Return the [X, Y] coordinate for the center point of the cell that contains the specified text.  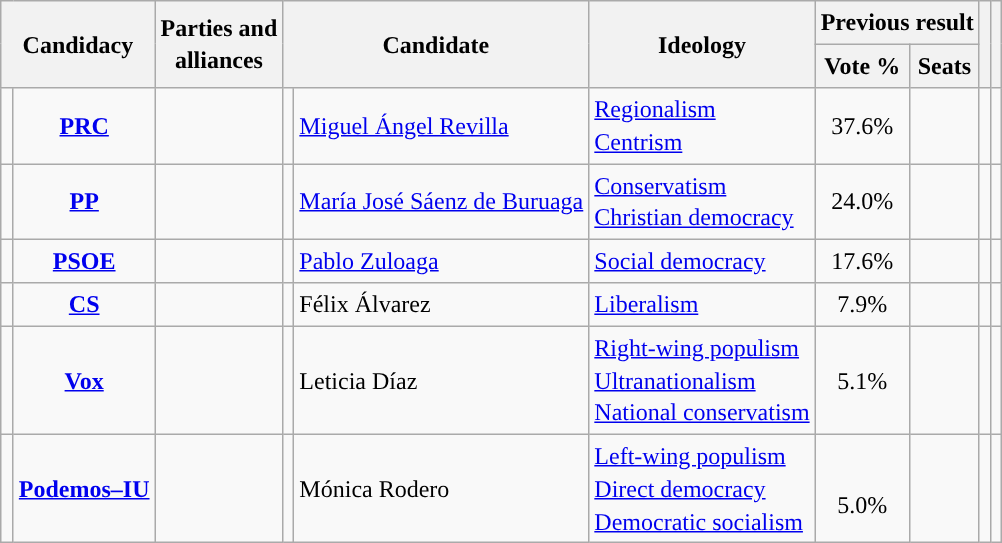
Previous result [897, 22]
7.9% [862, 304]
RegionalismCentrism [702, 126]
5.0% [862, 488]
CS [84, 304]
24.0% [862, 202]
Seats [944, 66]
Podemos–IU [84, 488]
PRC [84, 126]
Left-wing populismDirect democracyDemocratic socialism [702, 488]
Social democracy [702, 260]
Miguel Ángel Revilla [442, 126]
Vote % [862, 66]
Félix Álvarez [442, 304]
Pablo Zuloaga [442, 260]
17.6% [862, 260]
PP [84, 202]
Right-wing populismUltranationalismNational conservatism [702, 380]
Ideology [702, 44]
Leticia Díaz [442, 380]
Candidacy [78, 44]
Parties andalliances [219, 44]
ConservatismChristian democracy [702, 202]
PSOE [84, 260]
Mónica Rodero [442, 488]
Candidate [436, 44]
5.1% [862, 380]
María José Sáenz de Buruaga [442, 202]
Liberalism [702, 304]
37.6% [862, 126]
Vox [84, 380]
